Extract the [x, y] coordinate from the center of the cell holding the provided text.  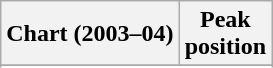
Peakposition [225, 34]
Chart (2003–04) [90, 34]
